Scan for the cell matching the given text and deliver its [x, y] coordinate at center. 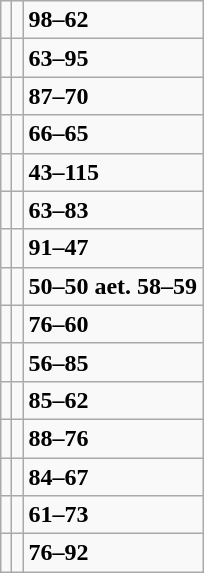
56–85 [113, 362]
85–62 [113, 400]
76–60 [113, 324]
63–95 [113, 58]
98–62 [113, 20]
50–50 aet. 58–59 [113, 286]
88–76 [113, 438]
84–67 [113, 477]
66–65 [113, 134]
63–83 [113, 210]
61–73 [113, 515]
87–70 [113, 96]
76–92 [113, 553]
43–115 [113, 172]
91–47 [113, 248]
